Find where the given text appears and provide that cell's center as (x, y) coordinate. 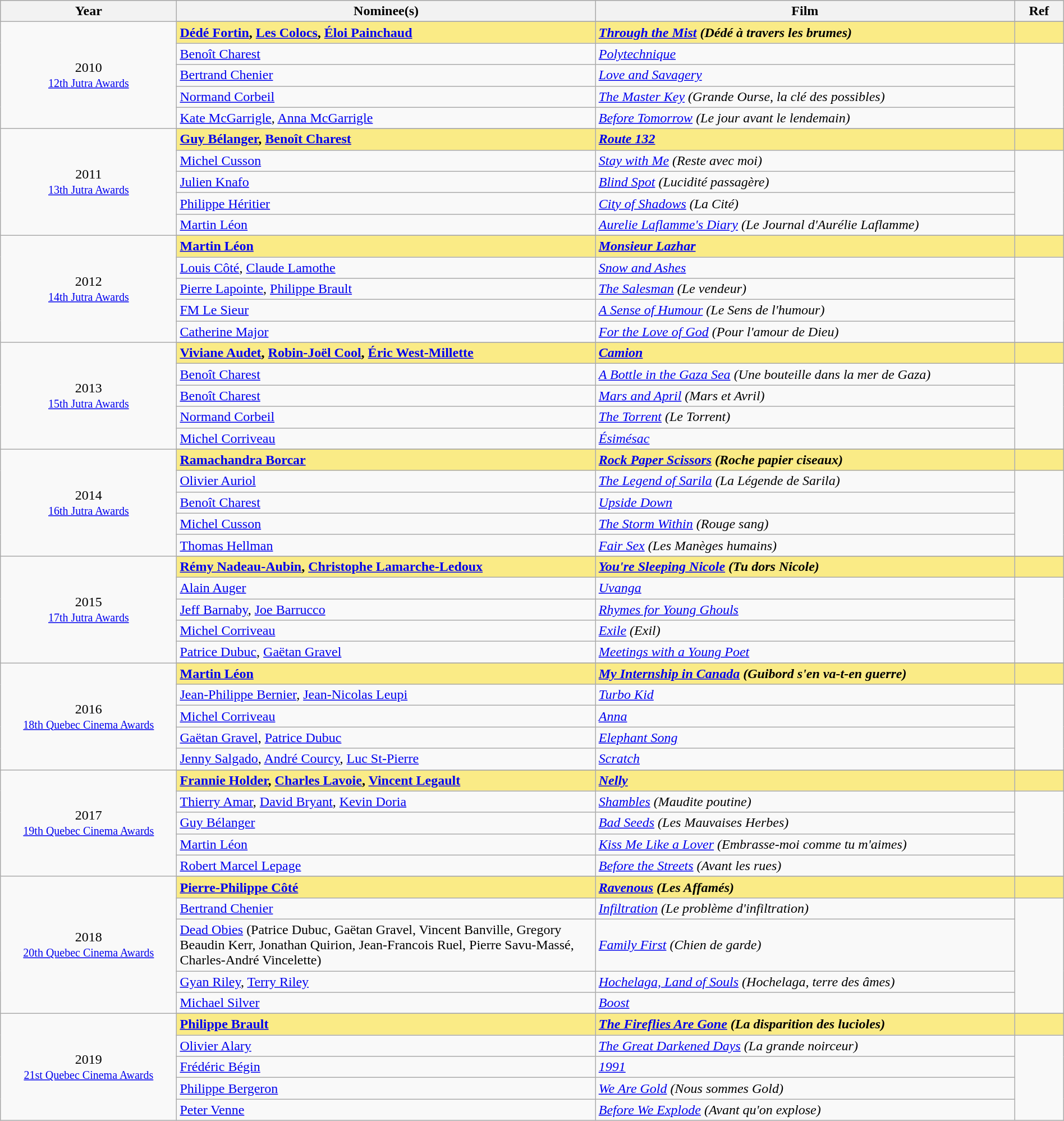
Michael Silver (386, 1003)
The Legend of Sarila (La Légende de Sarila) (805, 481)
Hochelaga, Land of Souls (Hochelaga, terre des âmes) (805, 982)
Catherine Major (386, 332)
Thierry Amar, David Bryant, Kevin Doria (386, 802)
Ésimésac (805, 438)
Nominee(s) (386, 11)
Gyan Riley, Terry Riley (386, 982)
The Fireflies Are Gone (La disparition des lucioles) (805, 1024)
Year (89, 11)
Pierre-Philippe Côté (386, 887)
2013 15th Jutra Awards (89, 396)
The Torrent (Le Torrent) (805, 417)
Olivier Alary (386, 1046)
Bad Seeds (Les Mauvaises Herbes) (805, 823)
2019 21st Quebec Cinema Awards (89, 1067)
2014 16th Jutra Awards (89, 502)
Infiltration (Le problème d'infiltration) (805, 908)
Camion (805, 353)
Family First (Chien de garde) (805, 945)
2015 17th Jutra Awards (89, 609)
Boost (805, 1003)
The Great Darkened Days (La grande noirceur) (805, 1046)
Meetings with a Young Poet (805, 652)
Frédéric Bégin (386, 1067)
FM Le Sieur (386, 310)
Film (805, 11)
Jean-Philippe Bernier, Jean-Nicolas Leupi (386, 695)
1991 (805, 1067)
Anna (805, 716)
City of Shadows (La Cité) (805, 203)
A Sense of Humour (Le Sens de l'humour) (805, 310)
Monsieur Lazhar (805, 246)
The Salesman (Le vendeur) (805, 289)
Ravenous (Les Affamés) (805, 887)
Exile (Exil) (805, 631)
Pierre Lapointe, Philippe Brault (386, 289)
The Master Key (Grande Ourse, la clé des possibles) (805, 97)
Scratch (805, 759)
Mars and April (Mars et Avril) (805, 396)
For the Love of God (Pour l'amour de Dieu) (805, 332)
Jeff Barnaby, Joe Barrucco (386, 609)
Patrice Dubuc, Gaëtan Gravel (386, 652)
Elephant Song (805, 738)
Love and Savagery (805, 75)
Snow and Ashes (805, 268)
2016 18th Quebec Cinema Awards (89, 716)
Rémy Nadeau-Aubin, Christophe Lamarche-Ledoux (386, 566)
Nelly (805, 780)
Gaëtan Gravel, Patrice Dubuc (386, 738)
Louis Côté, Claude Lamothe (386, 268)
Ref (1039, 11)
Dédé Fortin, Les Colocs, Éloi Painchaud (386, 33)
Before We Explode (Avant qu'on explose) (805, 1110)
The Storm Within (Rouge sang) (805, 524)
Ramachandra Borcar (386, 460)
Route 132 (805, 139)
Viviane Audet, Robin-Joël Cool, Éric West-Millette (386, 353)
Philippe Brault (386, 1024)
Peter Venne (386, 1110)
Polytechnique (805, 54)
Through the Mist (Dédé à travers les brumes) (805, 33)
Guy Bélanger, Benoît Charest (386, 139)
You're Sleeping Nicole (Tu dors Nicole) (805, 566)
Alain Auger (386, 588)
Turbo Kid (805, 695)
Before the Streets (Avant les rues) (805, 866)
Robert Marcel Lepage (386, 866)
Shambles (Maudite poutine) (805, 802)
2018 20th Quebec Cinema Awards (89, 945)
Blind Spot (Lucidité passagère) (805, 182)
Before Tomorrow (Le jour avant le lendemain) (805, 118)
Olivier Auriol (386, 481)
Stay with Me (Reste avec moi) (805, 161)
Uvanga (805, 588)
2017 19th Quebec Cinema Awards (89, 823)
A Bottle in the Gaza Sea (Une bouteille dans la mer de Gaza) (805, 374)
2012 14th Jutra Awards (89, 289)
Philippe Bergeron (386, 1088)
Aurelie Laflamme's Diary (Le Journal d'Aurélie Laflamme) (805, 225)
Fair Sex (Les Manèges humains) (805, 545)
Philippe Héritier (386, 203)
Jenny Salgado, André Courcy, Luc St-Pierre (386, 759)
We Are Gold (Nous sommes Gold) (805, 1088)
Kiss Me Like a Lover (Embrasse-moi comme tu m'aimes) (805, 844)
Rhymes for Young Ghouls (805, 609)
Upside Down (805, 502)
Frannie Holder, Charles Lavoie, Vincent Legault (386, 780)
2010 12th Jutra Awards (89, 75)
Rock Paper Scissors (Roche papier ciseaux) (805, 460)
Julien Knafo (386, 182)
Kate McGarrigle, Anna McGarrigle (386, 118)
2011 13th Jutra Awards (89, 182)
My Internship in Canada (Guibord s'en va-t-en guerre) (805, 674)
Guy Bélanger (386, 823)
Thomas Hellman (386, 545)
